Return [X, Y] of the center of cell containing provided text 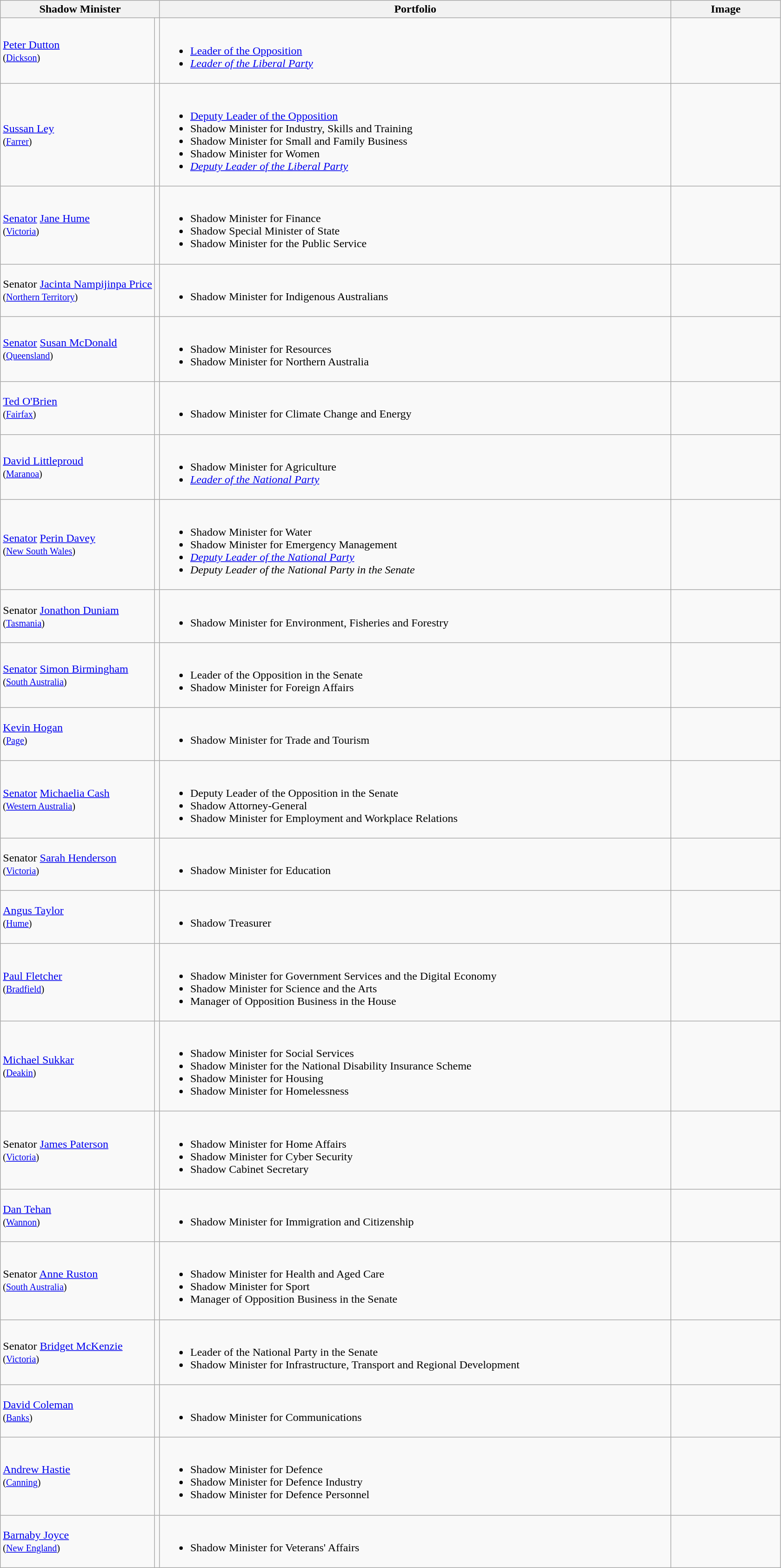
Shadow Minister for AgricultureLeader of the National Party [415, 467]
Shadow Minister [80, 9]
Michael Sukkar (Deakin) [78, 1066]
Barnaby Joyce (New England) [78, 1541]
Shadow Minister for Communications [415, 1411]
Shadow Minister for Trade and Tourism [415, 734]
Senator Jane Hume (Victoria) [78, 225]
Leader of the National Party in the SenateShadow Minister for Infrastructure, Transport and Regional Development [415, 1352]
Shadow Minister for Home AffairsShadow Minister for Cyber SecurityShadow Cabinet Secretary [415, 1151]
Andrew Hastie (Canning) [78, 1476]
Senator Simon Birmingham(South Australia) [78, 675]
David Coleman (Banks) [78, 1411]
Shadow Minister for ResourcesShadow Minister for Northern Australia [415, 349]
Ted O'Brien (Fairfax) [78, 408]
Senator Michaelia Cash(Western Australia) [78, 800]
Shadow Minister for Health and Aged CareShadow Minister for SportManager of Opposition Business in the Senate [415, 1281]
Senator Anne Ruston(South Australia) [78, 1281]
Senator Jacinta Nampijinpa Price (Northern Territory) [78, 290]
Angus Taylor (Hume) [78, 917]
Shadow Minister for Environment, Fisheries and Forestry [415, 616]
Shadow Minister for Immigration and Citizenship [415, 1216]
Senator James Paterson(Victoria) [78, 1151]
Peter Dutton (Dickson) [78, 51]
Dan Tehan (Wannon) [78, 1216]
David Littleproud (Maranoa) [78, 467]
Shadow Minister for WaterShadow Minister for Emergency ManagementDeputy Leader of the National PartyDeputy Leader of the National Party in the Senate [415, 545]
Portfolio [415, 9]
Shadow Minister for Climate Change and Energy [415, 408]
Senator Susan McDonald(Queensland) [78, 349]
Leader of the OppositionLeader of the Liberal Party [415, 51]
Shadow Minister for FinanceShadow Special Minister of StateShadow Minister for the Public Service [415, 225]
Deputy Leader of the Opposition in the SenateShadow Attorney-GeneralShadow Minister for Employment and Workplace Relations [415, 800]
Sussan Ley (Farrer) [78, 135]
Shadow Minister for DefenceShadow Minister for Defence IndustryShadow Minister for Defence Personnel [415, 1476]
Senator Sarah Henderson(Victoria) [78, 865]
Kevin Hogan (Page) [78, 734]
Shadow Treasurer [415, 917]
Image [726, 9]
Paul Fletcher (Bradfield) [78, 982]
Shadow Minister for Education [415, 865]
Shadow Minister for Veterans' Affairs [415, 1541]
Shadow Minister for Government Services and the Digital EconomyShadow Minister for Science and the ArtsManager of Opposition Business in the House [415, 982]
Shadow Minister for Indigenous Australians [415, 290]
Leader of the Opposition in the SenateShadow Minister for Foreign Affairs [415, 675]
Senator Jonathon Duniam(Tasmania) [78, 616]
Senator Bridget McKenzie(Victoria) [78, 1352]
Senator Perin Davey(New South Wales) [78, 545]
